From the cell containing the given text, extract its center point as (x, y) coordinate. 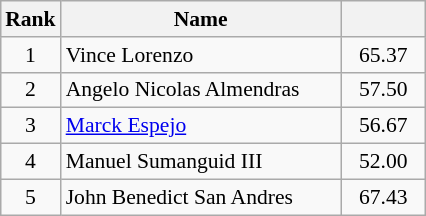
Rank (30, 19)
John Benedict San Andres (201, 197)
67.43 (384, 197)
5 (30, 197)
3 (30, 126)
Vince Lorenzo (201, 54)
57.50 (384, 90)
1 (30, 54)
52.00 (384, 161)
4 (30, 161)
Name (201, 19)
65.37 (384, 54)
Angelo Nicolas Almendras (201, 90)
Manuel Sumanguid III (201, 161)
Marck Espejo (201, 126)
56.67 (384, 126)
2 (30, 90)
